Extract the [X, Y] coordinate from the center of the cell holding the provided text.  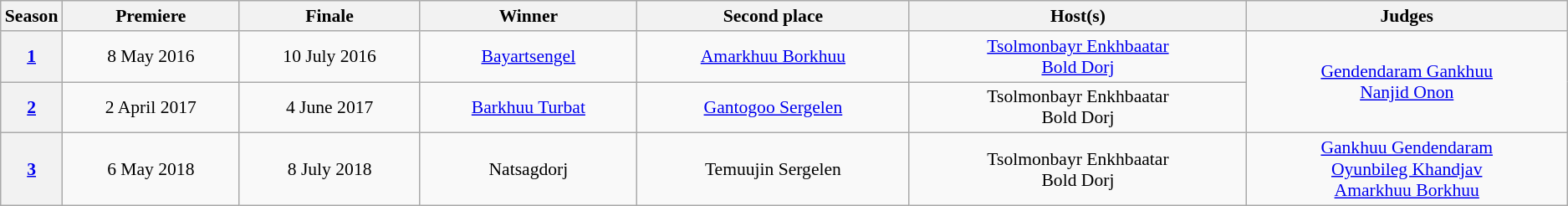
Finale [329, 16]
Bayartsengel [529, 57]
Judges [1407, 16]
Natsagdorj [529, 169]
Premiere [151, 16]
Second place [774, 16]
2 [32, 107]
4 June 2017 [329, 107]
Gantogoo Sergelen [774, 107]
1 [32, 57]
Barkhuu Turbat [529, 107]
Gendendaram GankhuuNanjid Onon [1407, 82]
6 May 2018 [151, 169]
8 July 2018 [329, 169]
Amarkhuu Borkhuu [774, 57]
Winner [529, 16]
Season [32, 16]
Temuujin Sergelen [774, 169]
Host(s) [1078, 16]
8 May 2016 [151, 57]
3 [32, 169]
Gankhuu GendendaramOyunbileg KhandjavAmarkhuu Borkhuu [1407, 169]
2 April 2017 [151, 107]
10 July 2016 [329, 57]
